For the text-containing cell, return its midpoint in [x, y] coordinate format. 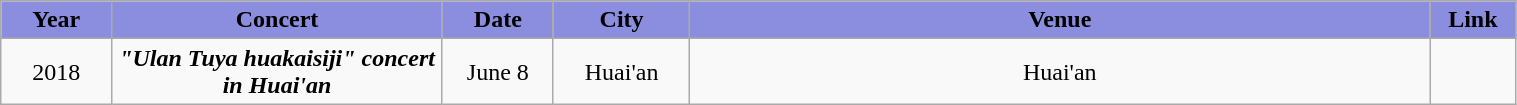
Date [498, 20]
Concert [278, 20]
Link [1473, 20]
"Ulan Tuya huakaisiji" concert in Huai'an [278, 72]
Venue [1060, 20]
Year [56, 20]
2018 [56, 72]
June 8 [498, 72]
City [622, 20]
